Find where the given text appears and provide that cell's center as [x, y] coordinate. 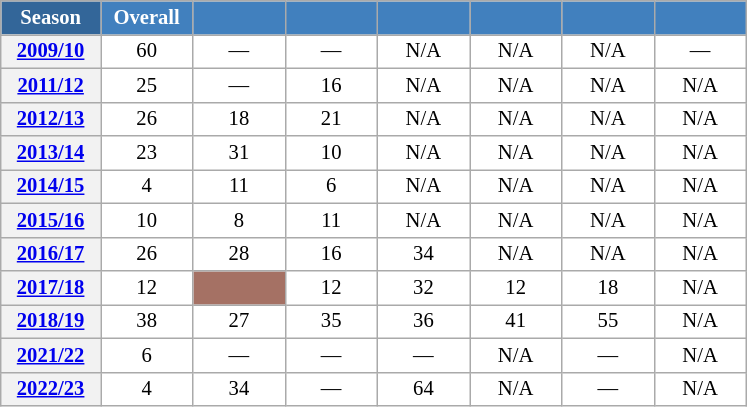
32 [423, 287]
35 [331, 321]
2012/13 [51, 119]
2022/23 [51, 389]
2011/12 [51, 85]
2018/19 [51, 321]
41 [516, 321]
Season [51, 17]
2015/16 [51, 220]
Overall [146, 17]
2013/14 [51, 153]
2016/17 [51, 254]
2009/10 [51, 51]
55 [608, 321]
27 [239, 321]
31 [239, 153]
64 [423, 389]
8 [239, 220]
21 [331, 119]
2014/15 [51, 186]
25 [146, 85]
28 [239, 254]
38 [146, 321]
2017/18 [51, 287]
23 [146, 153]
60 [146, 51]
36 [423, 321]
2021/22 [51, 355]
